Pinpoint the cell where the given text exists, returning its [x, y] midpoint coordinate. 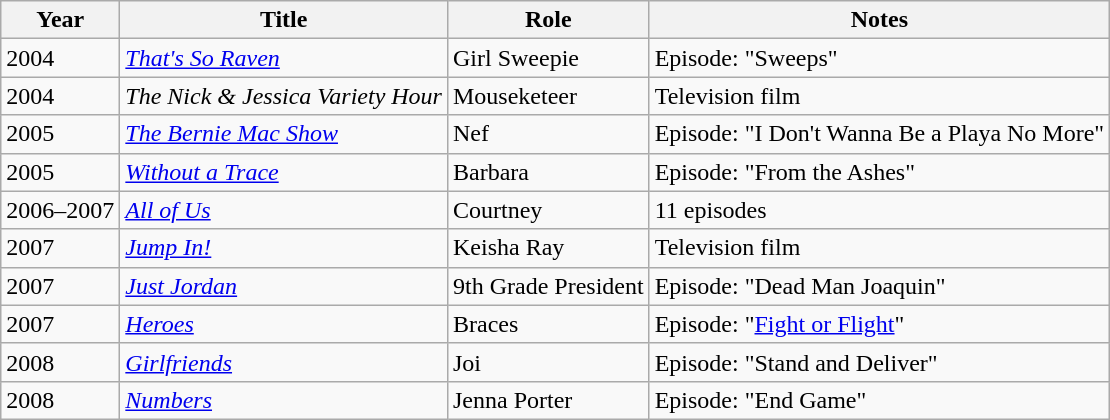
Heroes [284, 324]
Girlfriends [284, 362]
Episode: "Dead Man Joaquin" [880, 286]
Title [284, 20]
Episode: "From the Ashes" [880, 172]
All of Us [284, 210]
Girl Sweepie [548, 58]
Without a Trace [284, 172]
Joi [548, 362]
Episode: "End Game" [880, 400]
2006–2007 [60, 210]
Nef [548, 134]
Notes [880, 20]
Episode: "Sweeps" [880, 58]
Just Jordan [284, 286]
The Nick & Jessica Variety Hour [284, 96]
Episode: "I Don't Wanna Be a Playa No More" [880, 134]
Numbers [284, 400]
That's So Raven [284, 58]
The Bernie Mac Show [284, 134]
11 episodes [880, 210]
Episode: "Stand and Deliver" [880, 362]
Keisha Ray [548, 248]
9th Grade President [548, 286]
Braces [548, 324]
Mouseketeer [548, 96]
Year [60, 20]
Barbara [548, 172]
Role [548, 20]
Courtney [548, 210]
Jump In! [284, 248]
Jenna Porter [548, 400]
Episode: "Fight or Flight" [880, 324]
